Return (X, Y) of the center of cell containing provided text 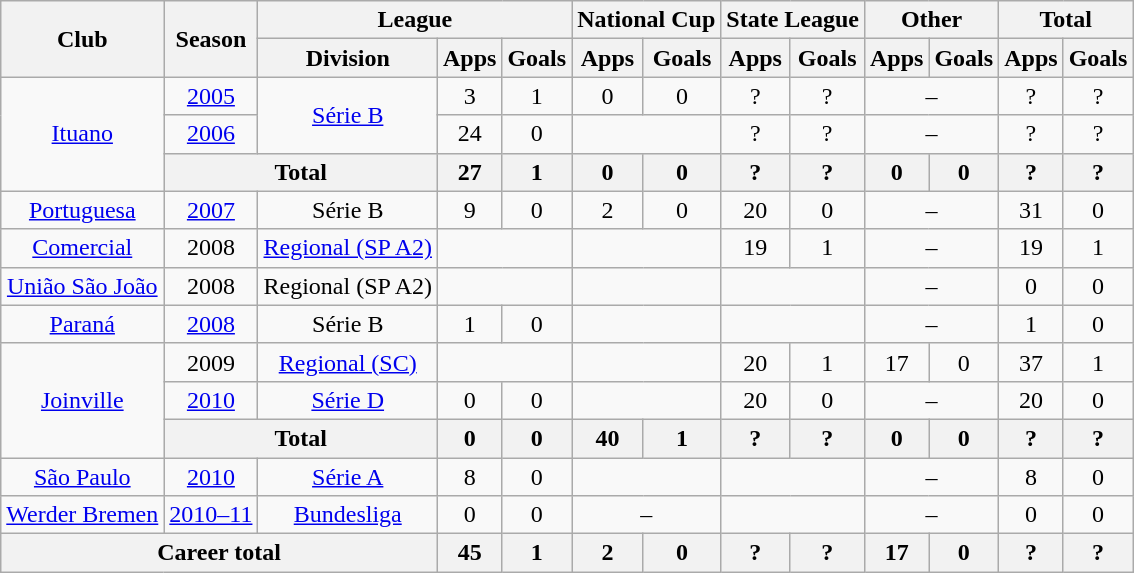
Career total (220, 553)
3 (469, 96)
40 (608, 438)
State League (793, 20)
Série A (348, 477)
Regional (SC) (348, 362)
Werder Bremen (82, 515)
União São João (82, 286)
2005 (211, 96)
2009 (211, 362)
Division (348, 58)
27 (469, 172)
National Cup (646, 20)
São Paulo (82, 477)
Joinville (82, 400)
31 (1031, 210)
Paraná (82, 324)
Portuguesa (82, 210)
Bundesliga (348, 515)
37 (1031, 362)
Série D (348, 400)
Comercial (82, 248)
Club (82, 39)
2010–11 (211, 515)
24 (469, 134)
Season (211, 39)
9 (469, 210)
2007 (211, 210)
45 (469, 553)
2006 (211, 134)
League (415, 20)
Other (931, 20)
Ituano (82, 134)
